Locate the cell with the specified text and output its [x, y] center coordinate. 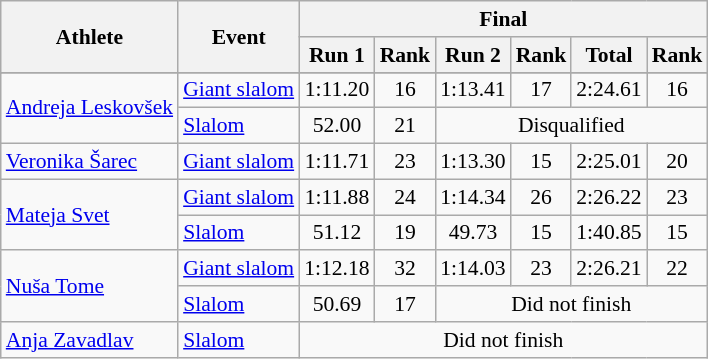
Run 2 [472, 55]
52.00 [336, 126]
2:26.22 [608, 197]
49.73 [472, 233]
1:14.34 [472, 197]
Event [238, 36]
Anja Zavadlav [90, 340]
24 [406, 197]
21 [406, 126]
Veronika Šarec [90, 162]
Run 1 [336, 55]
51.12 [336, 233]
1:11.88 [336, 197]
Total [608, 55]
2:24.61 [608, 90]
Athlete [90, 36]
1:12.18 [336, 269]
2:26.21 [608, 269]
2:25.01 [608, 162]
20 [678, 162]
1:13.30 [472, 162]
1:11.20 [336, 90]
1:14.03 [472, 269]
Final [503, 19]
22 [678, 269]
1:13.41 [472, 90]
19 [406, 233]
Disqualified [571, 126]
32 [406, 269]
Andreja Leskovšek [90, 108]
1:11.71 [336, 162]
50.69 [336, 304]
Mateja Svet [90, 214]
1:40.85 [608, 233]
26 [542, 197]
Nuša Tome [90, 286]
